Output the [x, y] coordinate of the center of the cell containing the given text.  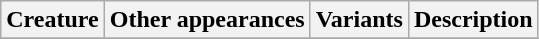
Variants [359, 20]
Other appearances [207, 20]
Creature [52, 20]
Description [473, 20]
